Detect which cell encompasses the target text, then output its [X, Y] center coordinate. 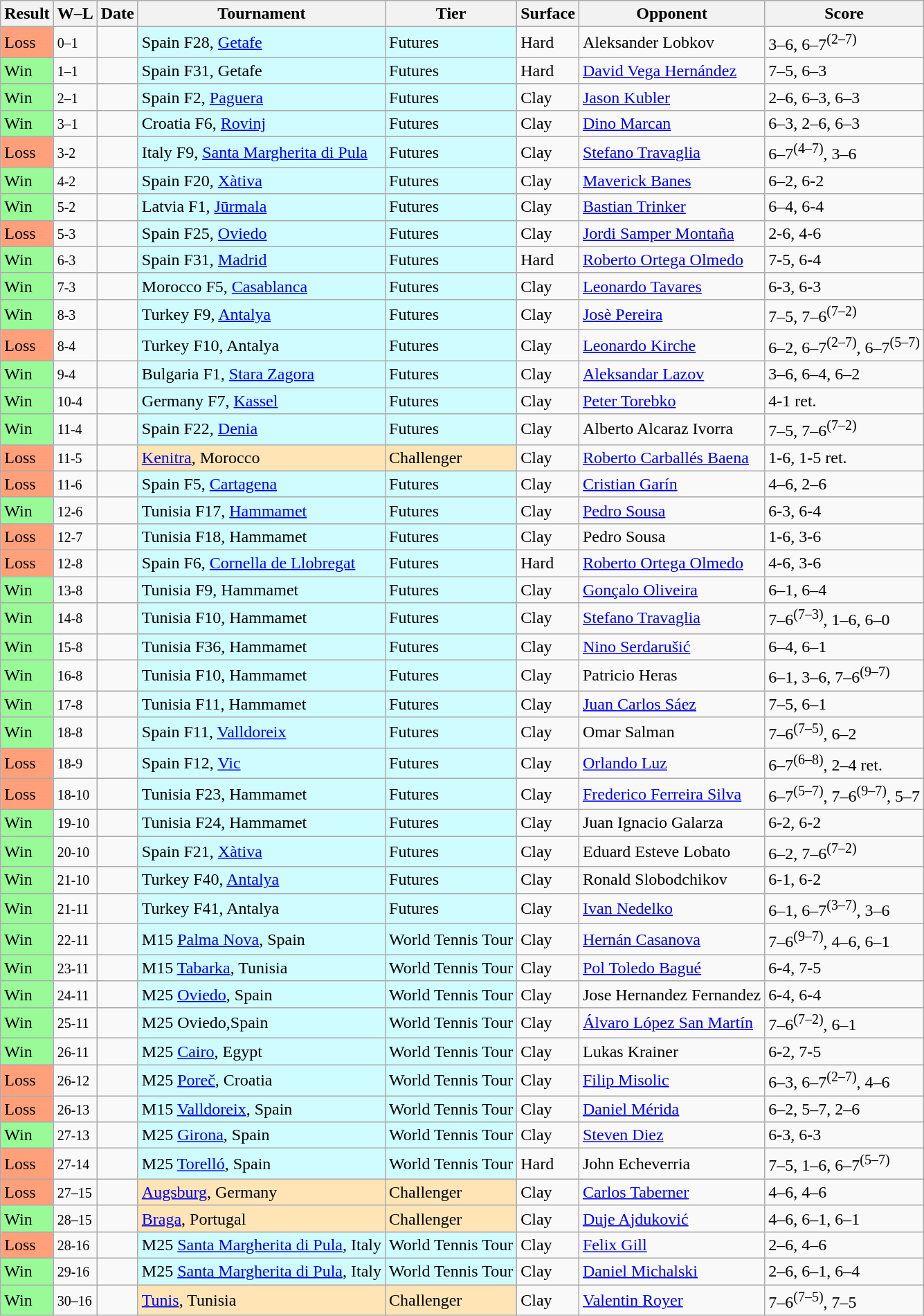
5-3 [75, 233]
Spain F20, Xàtiva [262, 181]
Peter Torebko [671, 401]
Latvia F1, Jūrmala [262, 207]
Juan Ignacio Galarza [671, 822]
Valentin Royer [671, 1300]
Carlos Taberner [671, 1192]
Bulgaria F1, Stara Zagora [262, 375]
Gonçalo Oliveira [671, 590]
1-6, 1-5 ret. [844, 458]
29-16 [75, 1271]
Spain F21, Xàtiva [262, 851]
Lukas Krainer [671, 1052]
Roberto Carballés Baena [671, 458]
8-3 [75, 314]
Spain F11, Valldoreix [262, 732]
M25 Cairo, Egypt [262, 1052]
Germany F7, Kassel [262, 401]
27-14 [75, 1164]
Juan Carlos Sáez [671, 704]
6–3, 2–6, 6–3 [844, 123]
Tier [451, 14]
Surface [548, 14]
Daniel Michalski [671, 1271]
Patricio Heras [671, 676]
M25 Poreč, Croatia [262, 1080]
7–5, 1–6, 6–7(5–7) [844, 1164]
2–6, 4–6 [844, 1245]
Álvaro López San Martín [671, 1023]
Ronald Slobodchikov [671, 880]
2-6, 4-6 [844, 233]
6–1, 3–6, 7–6(9–7) [844, 676]
Aleksander Lobkov [671, 43]
Tournament [262, 14]
10-4 [75, 401]
7–6(7–3), 1–6, 6–0 [844, 619]
30–16 [75, 1300]
Josè Pereira [671, 314]
0–1 [75, 43]
3-2 [75, 152]
Orlando Luz [671, 763]
Opponent [671, 14]
Filip Misolic [671, 1080]
12-7 [75, 537]
6-2, 6-2 [844, 822]
Leonardo Tavares [671, 286]
12-8 [75, 563]
6–2, 6-2 [844, 181]
Spain F2, Paguera [262, 97]
Tunisia F17, Hammamet [262, 510]
Braga, Portugal [262, 1218]
M25 Girona, Spain [262, 1135]
7–6(7–5), 6–2 [844, 732]
7-5, 6-4 [844, 260]
Kenitra, Morocco [262, 458]
Leonardo Kirche [671, 346]
Turkey F9, Antalya [262, 314]
Spain F5, Cartagena [262, 484]
6–2, 7–6(7–2) [844, 851]
26-13 [75, 1109]
6-2, 7-5 [844, 1052]
7–6(9–7), 4–6, 6–1 [844, 940]
6–1, 6–4 [844, 590]
3–6, 6–7(2–7) [844, 43]
17-8 [75, 704]
Omar Salman [671, 732]
6–3, 6–7(2–7), 4–6 [844, 1080]
22-11 [75, 940]
Felix Gill [671, 1245]
Cristian Garín [671, 484]
Tunisia F23, Hammamet [262, 795]
2–6, 6–3, 6–3 [844, 97]
Tunisia F18, Hammamet [262, 537]
16-8 [75, 676]
Spain F25, Oviedo [262, 233]
21-11 [75, 908]
28–15 [75, 1218]
24-11 [75, 994]
4-1 ret. [844, 401]
Augsburg, Germany [262, 1192]
6-1, 6-2 [844, 880]
Tunisia F9, Hammamet [262, 590]
Nino Serdarušić [671, 647]
6–2, 5–7, 2–6 [844, 1109]
M15 Tabarka, Tunisia [262, 968]
Spain F12, Vic [262, 763]
1–1 [75, 71]
6–7(4–7), 3–6 [844, 152]
7–6(7–2), 6–1 [844, 1023]
Tunisia F11, Hammamet [262, 704]
Spain F6, Cornella de Llobregat [262, 563]
Jose Hernandez Fernandez [671, 994]
1-6, 3-6 [844, 537]
M25 Torelló, Spain [262, 1164]
7-3 [75, 286]
18-9 [75, 763]
Turkey F40, Antalya [262, 880]
Score [844, 14]
M25 Oviedo, Spain [262, 994]
4–6, 6–1, 6–1 [844, 1218]
M25 Oviedo,Spain [262, 1023]
27-13 [75, 1135]
26-11 [75, 1052]
Aleksandar Lazov [671, 375]
26-12 [75, 1080]
Duje Ajduković [671, 1218]
Spain F31, Getafe [262, 71]
15-8 [75, 647]
Steven Diez [671, 1135]
21-10 [75, 880]
11-4 [75, 429]
6–4, 6–1 [844, 647]
6-3 [75, 260]
19-10 [75, 822]
23-11 [75, 968]
Alberto Alcaraz Ivorra [671, 429]
20-10 [75, 851]
John Echeverria [671, 1164]
Bastian Trinker [671, 207]
18-8 [75, 732]
M15 Palma Nova, Spain [262, 940]
Ivan Nedelko [671, 908]
7–5, 6–1 [844, 704]
27–15 [75, 1192]
David Vega Hernández [671, 71]
4–6, 2–6 [844, 484]
Spain F22, Denia [262, 429]
W–L [75, 14]
7–6(7–5), 7–5 [844, 1300]
6–7(5–7), 7–6(9–7), 5–7 [844, 795]
4-6, 3-6 [844, 563]
Turkey F10, Antalya [262, 346]
4-2 [75, 181]
Tunisia F36, Hammamet [262, 647]
Tunis, Tunisia [262, 1300]
14-8 [75, 619]
13-8 [75, 590]
6-4, 7-5 [844, 968]
6-4, 6-4 [844, 994]
3–6, 6–4, 6–2 [844, 375]
28-16 [75, 1245]
18-10 [75, 795]
11-5 [75, 458]
Tunisia F24, Hammamet [262, 822]
Spain F28, Getafe [262, 43]
Pol Toledo Bagué [671, 968]
Jordi Samper Montaña [671, 233]
9-4 [75, 375]
6–4, 6-4 [844, 207]
5-2 [75, 207]
4–6, 4–6 [844, 1192]
25-11 [75, 1023]
M15 Valldoreix, Spain [262, 1109]
2–6, 6–1, 6–4 [844, 1271]
Hernán Casanova [671, 940]
Eduard Esteve Lobato [671, 851]
Daniel Mérida [671, 1109]
Morocco F5, Casablanca [262, 286]
12-6 [75, 510]
6–7(6–8), 2–4 ret. [844, 763]
Date [118, 14]
Jason Kubler [671, 97]
6–2, 6–7(2–7), 6–7(5–7) [844, 346]
7–5, 6–3 [844, 71]
Spain F31, Madrid [262, 260]
3–1 [75, 123]
Dino Marcan [671, 123]
6-3, 6-4 [844, 510]
Croatia F6, Rovinj [262, 123]
Turkey F41, Antalya [262, 908]
11-6 [75, 484]
Maverick Banes [671, 181]
Italy F9, Santa Margherita di Pula [262, 152]
2–1 [75, 97]
Frederico Ferreira Silva [671, 795]
Result [27, 14]
6–1, 6–7(3–7), 3–6 [844, 908]
8-4 [75, 346]
